Locate the cell with the specified text and output its [x, y] center coordinate. 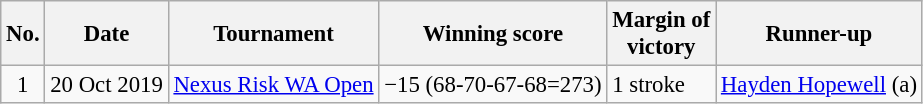
1 stroke [662, 85]
Hayden Hopewell (a) [820, 85]
Nexus Risk WA Open [274, 85]
20 Oct 2019 [106, 85]
−15 (68-70-67-68=273) [493, 85]
Margin ofvictory [662, 34]
Runner-up [820, 34]
Winning score [493, 34]
Tournament [274, 34]
Date [106, 34]
No. [23, 34]
1 [23, 85]
